Return the (x, y) coordinate for the center point of the cell that contains the specified text.  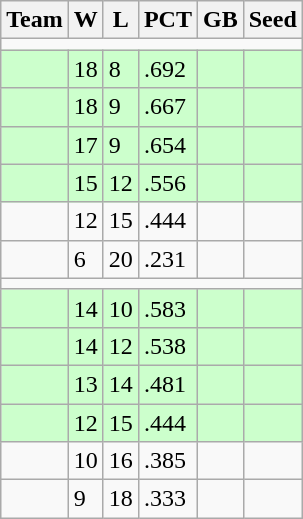
Seed (272, 20)
.583 (168, 308)
.538 (168, 346)
8 (120, 69)
.692 (168, 69)
13 (86, 384)
.333 (168, 499)
.481 (168, 384)
.385 (168, 461)
PCT (168, 20)
.556 (168, 183)
16 (120, 461)
GB (220, 20)
.231 (168, 259)
L (120, 20)
.667 (168, 107)
20 (120, 259)
.654 (168, 145)
6 (86, 259)
Team (35, 20)
17 (86, 145)
W (86, 20)
